Search for the cell housing the specified text and yield its (X, Y) center coordinate. 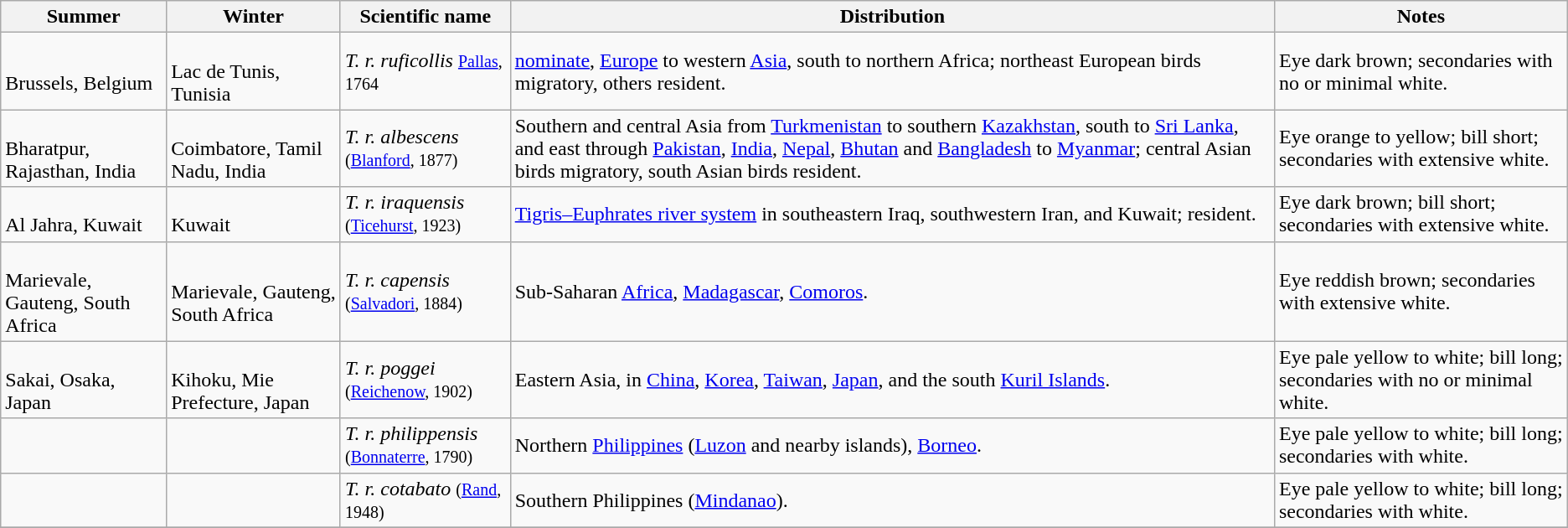
Kihoku, Mie Prefecture, Japan (254, 380)
Sub-Saharan Africa, Madagascar, Comoros. (892, 292)
Eye pale yellow to white; bill long; secondaries with no or minimal white. (1421, 380)
Scientific name (426, 17)
Notes (1421, 17)
Eye reddish brown; secondaries with extensive white. (1421, 292)
Eye dark brown; secondaries with no or minimal white. (1421, 71)
T. r. poggei (Reichenow, 1902) (426, 380)
Summer (84, 17)
Lac de Tunis, Tunisia (254, 71)
Tigris–Euphrates river system in southeastern Iraq, southwestern Iran, and Kuwait; resident. (892, 215)
T. r. ruficollis Pallas, 1764 (426, 71)
Kuwait (254, 215)
Coimbatore, Tamil Nadu, India (254, 148)
Eye dark brown; bill short; secondaries with extensive white. (1421, 215)
T. r. cotabato (Rand, 1948) (426, 500)
Bharatpur, Rajasthan, India (84, 148)
nominate, Europe to western Asia, south to northern Africa; northeast European birds migratory, others resident. (892, 71)
Distribution (892, 17)
Sakai, Osaka, Japan (84, 380)
Eastern Asia, in China, Korea, Taiwan, Japan, and the south Kuril Islands. (892, 380)
Southern Philippines (Mindanao). (892, 500)
T. r. albescens (Blanford, 1877) (426, 148)
Eye orange to yellow; bill short; secondaries with extensive white. (1421, 148)
Al Jahra, Kuwait (84, 215)
T. r. iraquensis (Ticehurst, 1923) (426, 215)
T. r. philippensis (Bonnaterre, 1790) (426, 446)
Northern Philippines (Luzon and nearby islands), Borneo. (892, 446)
Winter (254, 17)
T. r. capensis (Salvadori, 1884) (426, 292)
Brussels, Belgium (84, 71)
